Extract the (x, y) coordinate from the center of the cell holding the provided text.  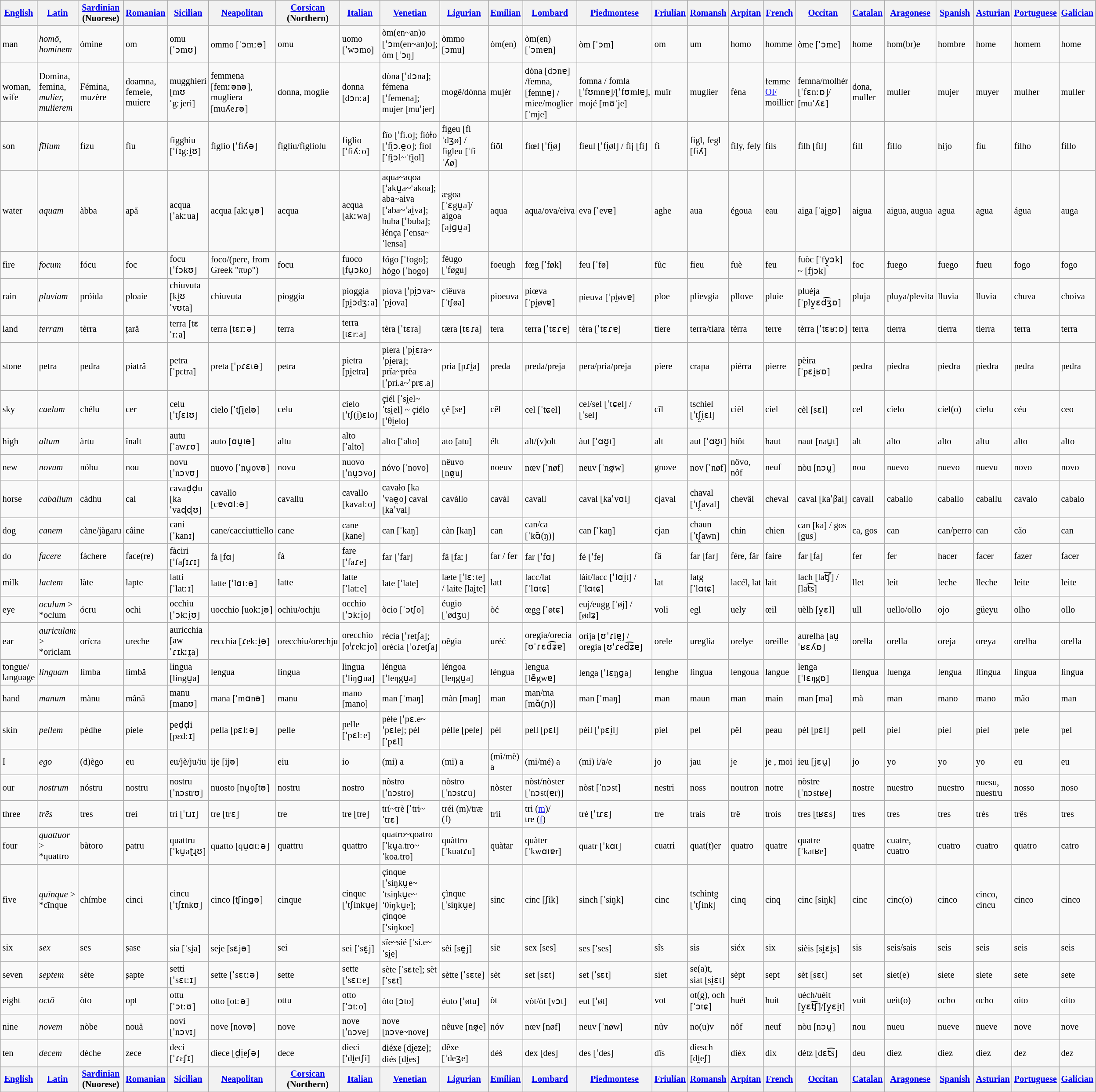
nosso (1036, 787)
tres [tʁɛs] (823, 814)
fomna / fomla [ˈfʊmnɐ]/[ˈfʊmlɐ], mojé [mʊˈje] (615, 92)
homō, hominem (57, 44)
muyer (993, 92)
sia [ˈsi̯a] (188, 947)
chiuvuta (242, 297)
trii (506, 814)
cinque [ˈtʃinku̯e] (360, 900)
woman, wife (18, 92)
patru (145, 845)
pluviam (57, 297)
güeyu (993, 609)
lleche (993, 583)
hombre (955, 44)
muglier (708, 92)
far [fa] (823, 556)
caval [kaˈvɑl] (615, 499)
hijo (955, 146)
uréć (506, 641)
lingua [lingu̯a] (188, 672)
quattro (360, 845)
pllove (746, 297)
pella [pɛlːə] (242, 730)
egl (708, 609)
òt (506, 1001)
cinci (145, 900)
nòstre [ˈnɔstʁe] (823, 787)
figliu/figliolu (307, 146)
apă (145, 211)
oreille (779, 641)
fiœl [ˈfi̯ø] (550, 146)
fé [ˈfe] (615, 556)
canem (57, 530)
cinc [siŋk] (823, 900)
ómine (101, 44)
late [ˈlate] (410, 583)
próida (101, 297)
manu [manʊ] (188, 698)
diece [d̯i̯eʃə] (242, 1053)
pluie (779, 297)
aigua, augua (910, 211)
far [ˈfar] (410, 556)
septem (57, 975)
novum (57, 468)
nuovo [ˈnu̯ovə] (242, 468)
man [ma] (823, 698)
mujér (506, 92)
piœva [ˈpi̯øvɐ] (550, 297)
aigua (867, 211)
cîl (670, 409)
lenghe (670, 672)
foeugh (506, 265)
șapte (145, 975)
trê (746, 814)
latt (506, 583)
nòst/nòster [ˈnɔst(ɐr)] (550, 787)
pietra [pi̯etra] (360, 366)
ceo (1077, 409)
cão (1036, 530)
élt (506, 441)
cēl (506, 409)
cjaval (670, 499)
sinc (506, 900)
sètte [ˈsɛte] (464, 975)
lacc/lat [ˈlɑtɕ] (550, 583)
naut [nau̯t] (823, 441)
cinco, cincu (993, 900)
quatr [ˈkɑt] (615, 845)
fils (779, 146)
pierre (779, 366)
orícra (101, 641)
decem (57, 1053)
set [sɛt] (550, 975)
fazer (1036, 556)
donna [dɔnːa] (360, 92)
nôvo, nôf (746, 468)
quat(t)er (708, 845)
choiva (1077, 297)
dix (779, 1053)
terra/tiara (708, 329)
aghe (670, 211)
euj/eugg [ˈøj] / [ødʑ] (615, 609)
uèch/uèit [y̯ɛt͡ʃ]/[y̯ɛi̯t] (823, 1001)
dòna [dɔnɐ] /femna,[femnɐ] /miee/moglier [ˈmje] (550, 92)
tschintg [ˈtʃink] (708, 900)
omu [ˈɔmʊ] (188, 44)
quattru (307, 845)
(mi/mé) a (550, 762)
quatro~qoatro [ˈku̯a.tro~ˈkoa.tro] (410, 845)
chaval [ˈtʃ̯aval] (708, 499)
langue (779, 672)
uello/ollo (910, 609)
recchia [ɾekːi̯ə] (242, 641)
trois (779, 814)
set [ˈsɛt] (615, 975)
three (18, 814)
çiél [ˈsi̯el~ˈtsi̯el] ~ çiélo [ˈθi̯elo] (410, 409)
fiōl (506, 146)
ueit(o) (910, 1001)
œil (779, 609)
cane/cacciuttiello (242, 530)
água (1036, 211)
mulher (1036, 92)
sièis [si̯ɛi̯s] (823, 947)
aiga [ˈai̯gɒ] (823, 211)
lait (779, 583)
pell (867, 730)
fócu (101, 265)
piera [ˈpi̯ɛra~ˈpi̯era]; prïa~prèa [ˈpri.a~ˈprɛ.a] (410, 366)
siéx (746, 947)
man/ma [mɑ̃(ɲ)] (550, 698)
ses [ˈses] (615, 947)
ochi (145, 609)
cavallo [cɐvɑlːə] (242, 499)
òto (101, 1001)
fiu (145, 146)
terra [tɛrːə] (242, 329)
pioggia [pi̯ɔdʒːa] (360, 297)
aquam (57, 211)
lengoua (746, 672)
pell [pɛl] (550, 730)
nòbe (101, 1027)
sky (18, 409)
um (708, 44)
novu (307, 468)
aurelha [au̯ˈʁɛʎɒ] (823, 641)
far [ˈfɑ] (550, 556)
fére, fâr (746, 556)
manum (57, 698)
mànu (101, 698)
cielo [ˈtʃ(i̯)ɛlo] (360, 409)
nêuvo [nø̯u] (464, 468)
noeuv (506, 468)
tschiel [ˈtʃ̯i̯ɛl] (708, 409)
gnove (670, 468)
nove [nɔve~nove] (410, 1027)
pèłe [ˈpɛ.e~ˈpɛle]; pèl [ˈpɛl] (410, 730)
homo (746, 44)
hacer (955, 556)
quīnque >*cīnque (57, 900)
nóstru (101, 787)
cinc [ʃĩk] (550, 900)
opt (145, 1001)
tæra [tɛɾa] (464, 329)
otto [ˈɔtːo] (360, 1001)
eiu (307, 762)
làit/lacc [ˈlɑi̯t] / [ˈlɑtɕ] (615, 583)
do (18, 556)
mana [ˈmɑnə] (242, 698)
òcio [ˈɔtʃo] (410, 609)
otto [otːə] (242, 1001)
ull (867, 609)
acqua [akːwa] (360, 211)
tiere (670, 329)
filho (1036, 146)
main (779, 698)
sèt [sɛt] (823, 975)
setti [ˈsɛtːɪ] (188, 975)
limbă (145, 672)
caelum (57, 409)
fuòc [ˈfy̯ɔk] ~ [fjɔk] (823, 265)
sète (101, 975)
nœv [ˈnøf] (550, 468)
hom(br)e (910, 44)
latte (307, 583)
ije [ijə] (242, 762)
trés (993, 814)
io (360, 762)
noutron (746, 787)
can [ka] / gos [gus] (823, 530)
càn [kaŋ] (464, 530)
eye (18, 609)
I (18, 762)
ieu [i̯ɛu̯] (823, 762)
cheval (779, 499)
lengua [lẽgwɐ] (550, 672)
feu (779, 265)
auto [ɑu̯tə] (242, 441)
focum (57, 265)
orija [ʊˈɾiɐ̯] / oregia [ʊˈɾed͡ʑɐ] (615, 641)
nestri (670, 787)
terram (57, 329)
làte (101, 583)
zece (145, 1053)
chiuvuta [ki̯ʊˈvʊta] (188, 297)
șase (145, 947)
(mi) i/a/e (615, 762)
òto [ɔto] (410, 1001)
ommo [ˈɔmːə] (242, 44)
ploaie (145, 297)
sèpt (746, 975)
notre (779, 787)
mogê/dònna (464, 92)
neuv [ˈnøw] (615, 1027)
chímbe (101, 900)
cavało [kaˈvae̯o] caval [kaˈval] (410, 499)
cinco [tʃinɡə] (242, 900)
oregia/orecia [ʊˈɾɛd͡ʑɐ] (550, 641)
femna/molhèr [ˈfɛnːɒ]/[muˈʎɛ] (823, 92)
linguam (57, 672)
hiôt (746, 441)
égoua (746, 211)
nòstro [ˈnɔstɾu] (464, 787)
sei [ˈsɛ̯j] (360, 947)
stone (18, 366)
orelye (746, 641)
cal (145, 499)
haut (779, 441)
lacél, lat (746, 583)
cane (307, 530)
terra [ˈtɛɾɐ] (550, 329)
nouă (145, 1027)
lat (670, 583)
òć (506, 609)
fèna (746, 92)
oêgia (464, 641)
òm(en) [ˈɔmɐn] (550, 44)
caval [kaˈβal] (823, 499)
aut [ˈɑʊ̯t] (708, 441)
fâ [faː] (464, 556)
cavallu (307, 499)
fire (18, 265)
òm [ˈɔm] (615, 44)
quàttro [ˈkuatɾu] (464, 845)
fûc (670, 265)
orele (670, 641)
can/perro (955, 530)
tre [trɛ] (242, 814)
ollo (1077, 609)
fueu (993, 265)
voli (670, 609)
facere (57, 556)
límba (101, 672)
fi (670, 146)
çê [se] (464, 409)
oreya (993, 641)
manu (307, 698)
tèrra [ˈtɛʁːɒ] (823, 329)
nuesu, nuestru (993, 787)
peau (779, 730)
câine (145, 530)
fieu (708, 265)
femme OF moillier (779, 92)
cel/sel [ˈtɕel] / [ˈsel] (615, 409)
feu [ˈfø] (615, 265)
acqua (307, 211)
orecchio [oˡɾekːjo] (360, 641)
skin (18, 730)
léngua (506, 672)
dece (307, 1053)
pellem (57, 730)
nine (18, 1027)
pluèja [ˈply̯ɛd͡ʒɒ] (823, 297)
éuto [ˈøtu] (464, 1001)
mujer (955, 92)
trè [ˈtɾɛ] (615, 814)
piere (670, 366)
fêugo [ˈføgu] (464, 265)
oreja (955, 641)
nóvo [ˈnovo] (410, 468)
çinque [ˈsiŋku̯e~ˈtsiŋku̯e~ˈθiŋku̯e]; çinqoe [ˈsiŋkoe] (410, 900)
ochiu/ochju (307, 609)
high (18, 441)
sept (779, 975)
cjan (670, 530)
preda/preja (550, 366)
aqua/ova/eiva (550, 211)
latte [ˈlatːe] (360, 583)
llet (867, 583)
foco/(pere, from Greek "πυρ") (242, 265)
focu (307, 265)
figghiu [ˈfɪgːi̯ʊ] (188, 146)
mugghieri [mʊˈgːjeri] (188, 92)
caballu (993, 499)
focu [ˈfɔkʊ] (188, 265)
fà [fɑ] (242, 556)
milk (18, 583)
lach [lat͡ʃ] / [lat͡s] (823, 583)
homem (1036, 44)
cel (867, 409)
oculum > *oclum (57, 609)
rain (18, 297)
plievgia (708, 297)
sette [ˈsɛtːə] (242, 975)
face(re) (145, 556)
siet (670, 975)
ego (57, 762)
sinch [ˈsiŋk] (615, 900)
lapte (145, 583)
our (18, 787)
tri (m)/tre (f) (550, 814)
mano [mano] (360, 698)
pele (1036, 730)
trais (708, 814)
chin (746, 530)
leche (955, 583)
tréi (m)/træ (f) (464, 814)
son (18, 146)
diéx (746, 1053)
nòst [ˈnɔst] (615, 787)
nêuve [nø̯e] (464, 1027)
fízu (101, 146)
pieuva [ˈpi̯øvɐ] (615, 297)
neuv [ˈnø̯w] (615, 468)
chien (779, 530)
seje [sɛjə] (242, 947)
tri [ˈtɹɪ] (188, 814)
omu (307, 44)
deci [ˈɾεʃɪ] (188, 1053)
mà (867, 698)
chaun [ˈtʃ̯awn] (708, 530)
déś (506, 1053)
quàter [ˈkwɑtɐr] (550, 845)
nostre (867, 787)
siē (506, 947)
des [ˈdes] (615, 1053)
crapa (708, 366)
nov [ˈnøf] (708, 468)
fàchere (101, 556)
nóv (506, 1027)
pioggia (307, 297)
ciêuva [ˈtʃøa] (464, 297)
nostru [ˈnɔstrʊ] (188, 787)
țară (145, 329)
pelle (307, 730)
nœv [nøf] (550, 1027)
tera (506, 329)
léngoa [leŋgu̯a] (464, 672)
lenga [ˈlɛŋɡa] (615, 672)
sêi [se̯j] (464, 947)
acqua [akːu̯ə] (242, 211)
latg [ˈlɑtɕ] (708, 583)
nove [ˈnɔve] (360, 1027)
siet(e) (910, 975)
uèlh [y̯ɛl] (823, 609)
fill (867, 146)
nòstro [ˈnɔstro] (410, 787)
pèdhe (101, 730)
five (18, 900)
terra [tɛˈrːa] (188, 329)
dog (18, 530)
léngua [ˈleŋgu̯a] (410, 672)
Fémina, muzère (101, 92)
cani [ˈkanɪ] (188, 530)
tongue/language (18, 672)
pêl (746, 730)
land (18, 329)
eight (18, 1001)
auricchia [awˈɾɪkːɪ̯a] (188, 641)
huét (746, 1001)
cel [ˈtɕel] (550, 409)
no(u)v (708, 1027)
ten (18, 1053)
ses (101, 947)
figlio [ˈfiʎə] (242, 146)
donna, moglie (307, 92)
dona, muller (867, 92)
dètz [dɛt͡s] (823, 1053)
figeu [fiˈdʒø] / figleu [ˈfiˈʎø] (464, 146)
cielo [ˈtʃi̯elə] (242, 409)
diesch [di̯eʃ] (708, 1053)
muîr (670, 92)
far [far] (708, 556)
latti [ˈlatːɪ] (188, 583)
far / fer (506, 556)
deu (867, 1053)
cavàl (506, 499)
sète [ˈsɛte]; sèt [ˈsɛt] (410, 975)
octō (57, 1001)
læte [ˈlɛːte] / laite [lai̯te] (464, 583)
pèl (506, 730)
autu [ˈawɾʊ] (188, 441)
eau (779, 211)
auriculam > *oriclam (57, 641)
cavaḍḍu [kaˈvaɖɖʊ] (188, 499)
înalt (145, 441)
cinc(o) (910, 900)
catro (1077, 845)
auga (1077, 211)
cincu [ˈtʃɪnkʊ] (188, 900)
eut [ˈøt] (615, 1001)
occhio [ˈɔkːi̯o] (360, 609)
doamna, femeie, muiere (145, 92)
dèche (101, 1053)
bàtoro (101, 845)
cuatre, cuatro (910, 845)
fuoco [fu̯ɔko] (360, 265)
vot (670, 1001)
luenga (910, 672)
ca, gos (867, 530)
fógo [ˈfogo]; hógo [ˈhogo] (410, 265)
acqua [ˈakːua] (188, 211)
terra [tɛrːa] (360, 329)
lactem (57, 583)
cavalo (1036, 499)
pèil [ˈpɛi̯l] (615, 730)
orelha (1036, 641)
càne/jàgaru (101, 530)
ear (18, 641)
ottu [ˈɔtːʊ] (188, 1001)
preda (506, 366)
lingua [ˈliŋɡua] (360, 672)
quattuor >*quattro (57, 845)
dîs (670, 1053)
pera/pria/preja (615, 366)
new (18, 468)
caballum (57, 499)
chélu (101, 409)
celu [ˈtʃɛlʊ] (188, 409)
nueu (910, 1027)
filh [fil] (823, 146)
vuit (867, 1001)
lenga [ˈlɛŋgɒ] (823, 672)
cinque (307, 900)
maun (708, 698)
cuatri (670, 845)
uely (746, 609)
nuevu (993, 468)
noss (708, 787)
aua (708, 211)
eu/jè/ju/iu (188, 762)
novu [ˈnɔvʊ] (188, 468)
nôf (746, 1027)
fïo [ˈfi.o]; fiòƚo [ˈfi̯ɔ.e̯o]; fiol [ˈfi̯ɔl~ˈfi̯ol] (410, 146)
ciel (779, 409)
fare [ˈfaɾe] (360, 556)
leit (910, 583)
dòna [ˈdɔna]; fémena [ˈfemena]; mujer [muˈjer] (410, 92)
sette (307, 975)
huit (779, 1001)
pria [pɾi̯a] (464, 366)
tre [tre] (360, 814)
mână (145, 698)
sîs (670, 947)
dex [des] (550, 1053)
se(a)t, siat [si̯ɛt] (708, 975)
cavàllo (464, 499)
water (18, 211)
nòster (506, 787)
quattru [ˈku̯aʈɻʊ] (188, 845)
trí~trè [ˈtri~ˈtrɛ] (410, 814)
je , moi (779, 762)
òme [ˈɔme] (823, 44)
(d)ègo (101, 762)
pioeuva (506, 297)
fieul [ˈfi̯øl] / fij [fi] (615, 146)
fà (307, 556)
pluya/plevita (910, 297)
femmena [femːənə], mugliera [muʎeɾə] (242, 92)
cer (145, 409)
altum (57, 441)
figl, fegl [fiʎ] (708, 146)
set (867, 975)
jau (708, 762)
quatto [qu̯ɑtːə] (242, 845)
latte [ˈlɑtːə] (242, 583)
piele (145, 730)
trēs (57, 814)
òm(en~an)o [ˈɔm(en~an)o]; òm [ˈɔŋ] (410, 44)
língua (1036, 672)
àut [ˈɑʊ̯t] (615, 441)
fâ (670, 556)
sïe~sié [ˈsi.e~ˈsi̯e] (410, 947)
olho (1036, 609)
novi [ˈnɔvɪ] (188, 1027)
peḍḍi [pεdːɪ] (188, 730)
àbba (101, 211)
récia [ˈretʃa]; orécia [ˈoɾetʃa] (410, 641)
(mì/mè) a (506, 762)
sette [ˈsɛtːe] (360, 975)
nuovo [ˈnu̯ɔvo] (360, 468)
ottu (307, 1001)
tèra [ˈtɛra] (410, 329)
quatre [ˈkatʁe] (823, 845)
dieci [ˈdi̯etʃi] (360, 1053)
cèl [sɛl] (823, 409)
sex [ses] (550, 947)
seven (18, 975)
pluja (867, 297)
Domina, femina, mulier, mulierem (57, 92)
chevâl (746, 499)
llingua (993, 672)
cane [kane] (360, 530)
sèt (506, 975)
uomo [ˈwɔmo] (360, 44)
três (1036, 814)
pélle [pele] (464, 730)
céu (1036, 409)
fīlium (57, 146)
piatră (145, 366)
aqua (506, 211)
four (18, 845)
ureglia (708, 641)
fœg [ˈføk] (550, 265)
noso (1077, 787)
diéxe [di̯eze]; diés [di̯es] (410, 1053)
fíu (993, 146)
ato [atu] (464, 441)
novem (57, 1027)
pelle [ˈpɛlːe] (360, 730)
càdhu (101, 499)
pèira [ˈpɛi̯ʁɒ] (823, 366)
nostrum (57, 787)
fàciri [ˈfaʃɪɾɪ] (188, 556)
fuè (746, 265)
àrtu (101, 441)
cielo (910, 409)
ot(g), och [ˈɔtɕ] (708, 1001)
preta [ˈpɾɛtə] (242, 366)
nûv (670, 1027)
nóbu (101, 468)
cabalo (1077, 499)
cavallo [kavalːo] (360, 499)
ureche (145, 641)
can/ca [ˈkɑ̃(ŋ)] (550, 530)
quàtar (506, 845)
homme (779, 44)
òmmo [ɔmu] (464, 44)
terre (779, 329)
ægoa [ˈɛgu̯a]/ aigoa [ai̯ɡu̯a] (464, 211)
tèra [ˈtɛɾɐ] (615, 329)
çìnque [ˈsiŋku̯e] (464, 900)
vòt/òt [vɔt] (550, 1001)
piérra (746, 366)
alt/(v)olt (550, 441)
piova [ˈpi̯ɔva~ˈpi̯ova] (410, 297)
trei (145, 814)
petra [ˈpεtra] (188, 366)
horse (18, 499)
ócru (101, 609)
figlio [ˈfiʎːo] (360, 146)
ojo (955, 609)
je (746, 762)
pèl [pɛl] (823, 730)
uocchio [uokːi̯ə] (242, 609)
ploe (670, 297)
nuosto [nu̯oʃtə] (242, 787)
éugio [ˈødʒu] (464, 609)
mão (1036, 698)
ciel(o) (955, 409)
llengua (867, 672)
fily, fely (746, 146)
sei (307, 947)
occhiu [ˈɔkːi̯ʊ] (188, 609)
nostro (360, 787)
aqua~aqoa [ˈaku̯a~ˈakoa]; aba~aiva [ˈaba~ˈai̯va]; buba [ˈbuba]; łénça [ˈensa~ˈlensa] (410, 211)
òm(en) (506, 44)
hand (18, 698)
cièl (746, 409)
eva [ˈevɐ] (615, 211)
seis/sais (910, 947)
màn [maŋ] (464, 698)
chuva (1036, 297)
celu (307, 409)
faire (779, 556)
cielu (993, 409)
nove [novə] (242, 1027)
œgg [ˈøtɕ] (550, 609)
sex (57, 947)
dêxe [ˈdeʒe] (464, 1053)
orecchiu/orechju (307, 641)
